Identify which cell holds the provided text, then report its [x, y] central coordinate. 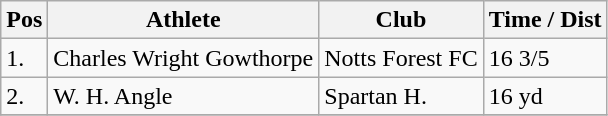
Time / Dist [545, 20]
16 3/5 [545, 58]
Pos [24, 20]
Charles Wright Gowthorpe [184, 58]
Club [401, 20]
Athlete [184, 20]
1. [24, 58]
Notts Forest FC [401, 58]
2. [24, 96]
16 yd [545, 96]
W. H. Angle [184, 96]
Spartan H. [401, 96]
